Scan for the cell matching the given text and deliver its (x, y) coordinate at center. 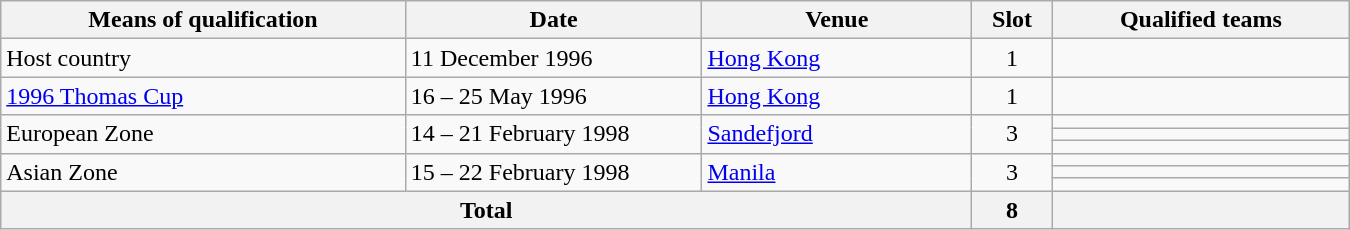
Means of qualification (204, 20)
Date (554, 20)
Host country (204, 58)
11 December 1996 (554, 58)
14 – 21 February 1998 (554, 134)
16 – 25 May 1996 (554, 96)
Qualified teams (1202, 20)
Asian Zone (204, 172)
8 (1012, 210)
Total (486, 210)
Venue (837, 20)
1996 Thomas Cup (204, 96)
Manila (837, 172)
Slot (1012, 20)
15 – 22 February 1998 (554, 172)
Sandefjord (837, 134)
European Zone (204, 134)
